Capture the cell that displays the provided text and extract its [X, Y] central coordinate. 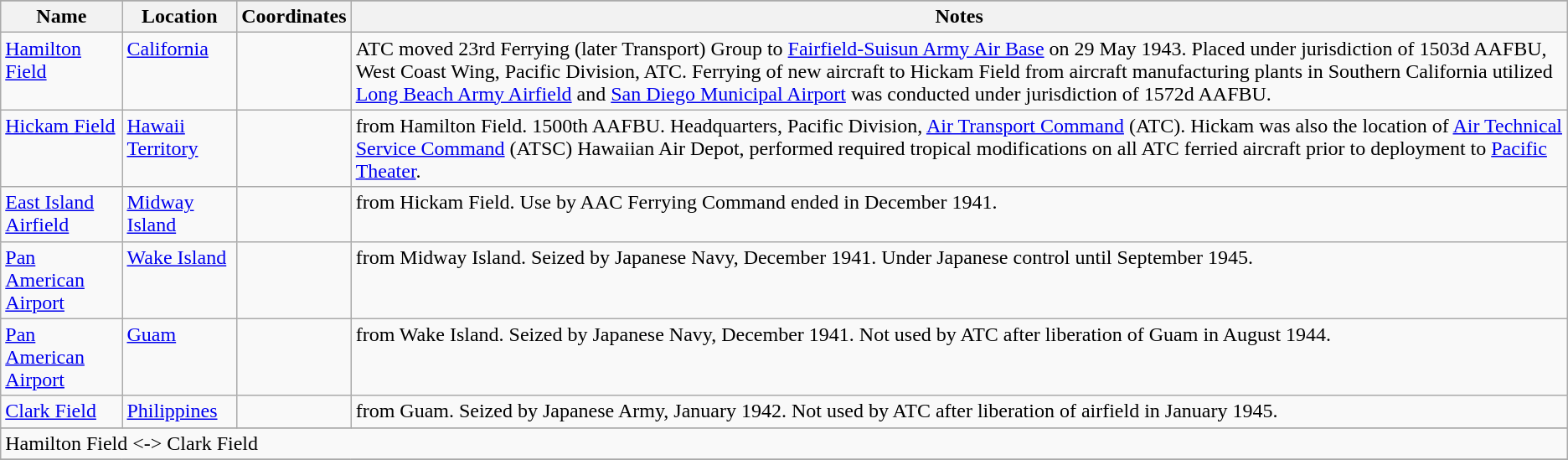
Guam [179, 357]
Coordinates [294, 17]
Clark Field [62, 411]
California [179, 71]
Hamilton Field [62, 71]
Name [62, 17]
Hawaii Territory [179, 148]
from Guam. Seized by Japanese Army, January 1942. Not used by ATC after liberation of airfield in January 1945. [959, 411]
Hickam Field [62, 148]
Philippines [179, 411]
from Wake Island. Seized by Japanese Navy, December 1941. Not used by ATC after liberation of Guam in August 1944. [959, 357]
Notes [959, 17]
from Midway Island. Seized by Japanese Navy, December 1941. Under Japanese control until September 1945. [959, 280]
Wake Island [179, 280]
Midway Island [179, 214]
East Island Airfield [62, 214]
Location [179, 17]
from Hickam Field. Use by AAC Ferrying Command ended in December 1941. [959, 214]
Hamilton Field <-> Clark Field [784, 443]
